For the text-containing cell, return its midpoint in [X, Y] coordinate format. 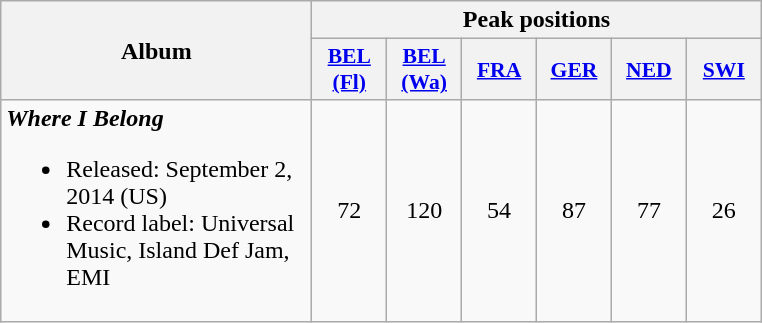
BEL (Fl) [350, 70]
FRA [500, 70]
BEL (Wa) [424, 70]
72 [350, 210]
Album [156, 50]
120 [424, 210]
77 [648, 210]
Where I BelongReleased: September 2, 2014 (US)Record label: Universal Music, Island Def Jam, EMI [156, 210]
NED [648, 70]
54 [500, 210]
SWI [724, 70]
GER [574, 70]
87 [574, 210]
Peak positions [536, 20]
26 [724, 210]
